Locate the cell with the specified text and output its (x, y) center coordinate. 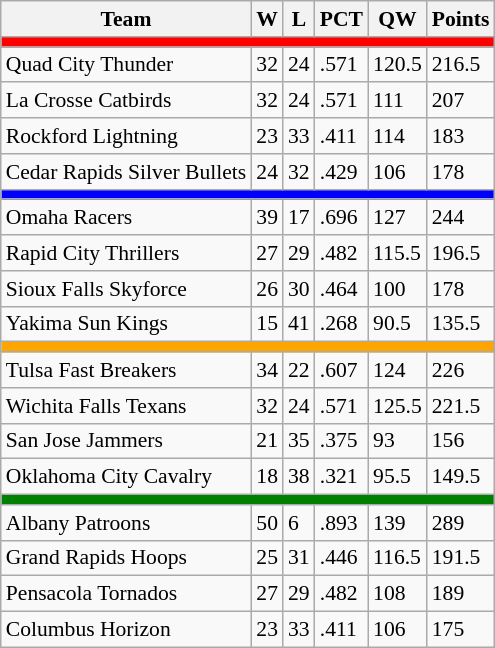
Points (461, 19)
.446 (342, 558)
.429 (342, 172)
.375 (342, 441)
189 (461, 594)
.696 (342, 218)
Sioux Falls Skyforce (126, 289)
149.5 (461, 477)
95.5 (398, 477)
Tulsa Fast Breakers (126, 370)
41 (299, 324)
15 (267, 324)
W (267, 19)
226 (461, 370)
116.5 (398, 558)
50 (267, 523)
Rapid City Thrillers (126, 253)
25 (267, 558)
Cedar Rapids Silver Bullets (126, 172)
.268 (342, 324)
.893 (342, 523)
21 (267, 441)
.321 (342, 477)
.607 (342, 370)
183 (461, 136)
135.5 (461, 324)
289 (461, 523)
196.5 (461, 253)
90.5 (398, 324)
114 (398, 136)
La Crosse Catbirds (126, 101)
35 (299, 441)
216.5 (461, 65)
124 (398, 370)
111 (398, 101)
139 (398, 523)
244 (461, 218)
PCT (342, 19)
120.5 (398, 65)
22 (299, 370)
34 (267, 370)
Rockford Lightning (126, 136)
San Jose Jammers (126, 441)
18 (267, 477)
Pensacola Tornados (126, 594)
93 (398, 441)
Columbus Horizon (126, 630)
6 (299, 523)
Quad City Thunder (126, 65)
156 (461, 441)
QW (398, 19)
Grand Rapids Hoops (126, 558)
30 (299, 289)
108 (398, 594)
207 (461, 101)
175 (461, 630)
39 (267, 218)
26 (267, 289)
127 (398, 218)
221.5 (461, 406)
Oklahoma City Cavalry (126, 477)
38 (299, 477)
115.5 (398, 253)
Yakima Sun Kings (126, 324)
.464 (342, 289)
L (299, 19)
125.5 (398, 406)
Albany Patroons (126, 523)
Wichita Falls Texans (126, 406)
17 (299, 218)
100 (398, 289)
191.5 (461, 558)
Team (126, 19)
Omaha Racers (126, 218)
31 (299, 558)
